Find where the given text appears and provide that cell's center as [x, y] coordinate. 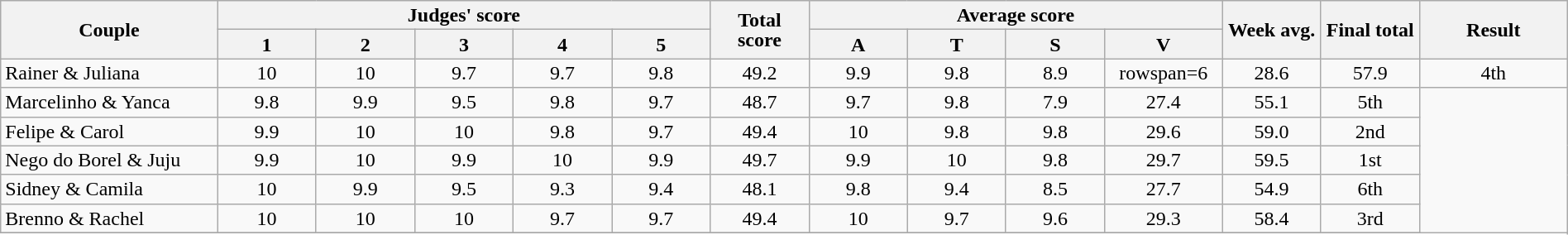
5 [662, 45]
rowspan=6 [1164, 73]
Marcelinho & Yanca [109, 103]
Sidney & Camila [109, 189]
A [858, 45]
6th [1370, 189]
8.9 [1055, 73]
58.4 [1272, 218]
29.6 [1164, 131]
2 [366, 45]
Felipe & Carol [109, 131]
57.9 [1370, 73]
Result [1494, 30]
27.7 [1164, 189]
Nego do Borel & Juju [109, 161]
Rainer & Juliana [109, 73]
Average score [1016, 15]
49.7 [759, 161]
3 [463, 45]
54.9 [1272, 189]
27.4 [1164, 103]
7.9 [1055, 103]
4th [1494, 73]
2nd [1370, 131]
3rd [1370, 218]
5th [1370, 103]
Couple [109, 30]
Week avg. [1272, 30]
T [956, 45]
59.5 [1272, 161]
S [1055, 45]
48.7 [759, 103]
Judges' score [464, 15]
59.0 [1272, 131]
8.5 [1055, 189]
Final total [1370, 30]
9.3 [562, 189]
V [1164, 45]
4 [562, 45]
29.3 [1164, 218]
1 [266, 45]
Total score [759, 30]
49.2 [759, 73]
29.7 [1164, 161]
48.1 [759, 189]
1st [1370, 161]
Brenno & Rachel [109, 218]
55.1 [1272, 103]
28.6 [1272, 73]
9.6 [1055, 218]
